For the text-containing cell, return its midpoint in [x, y] coordinate format. 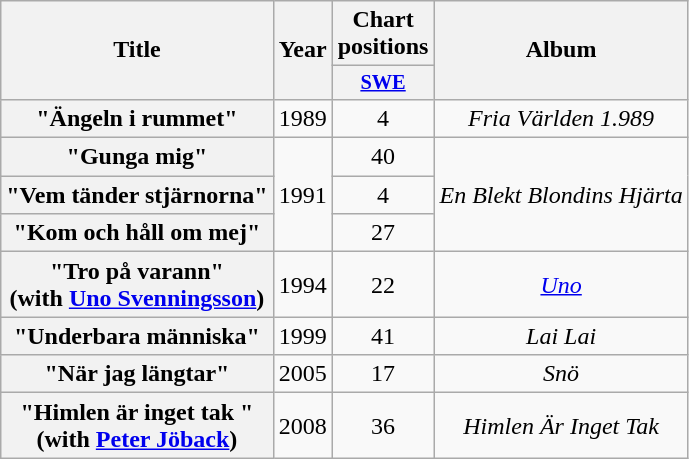
"När jag längtar" [137, 374]
Lai Lai [561, 336]
SWE [383, 83]
"Vem tänder stjärnorna" [137, 195]
27 [383, 233]
"Gunga mig" [137, 157]
17 [383, 374]
2005 [302, 374]
"Underbara människa" [137, 336]
2008 [302, 426]
1989 [302, 118]
Himlen Är Inget Tak [561, 426]
Album [561, 50]
Title [137, 50]
41 [383, 336]
Year [302, 50]
40 [383, 157]
"Himlen är inget tak " (with Peter Jöback) [137, 426]
Chart positions [383, 34]
"Kom och håll om mej" [137, 233]
1991 [302, 195]
22 [383, 284]
En Blekt Blondins Hjärta [561, 195]
36 [383, 426]
"Ängeln i rummet" [137, 118]
1994 [302, 284]
Uno [561, 284]
Snö [561, 374]
"Tro på varann" (with Uno Svenningsson) [137, 284]
Fria Världen 1.989 [561, 118]
1999 [302, 336]
